Pinpoint the cell where the given text exists, returning its (X, Y) midpoint coordinate. 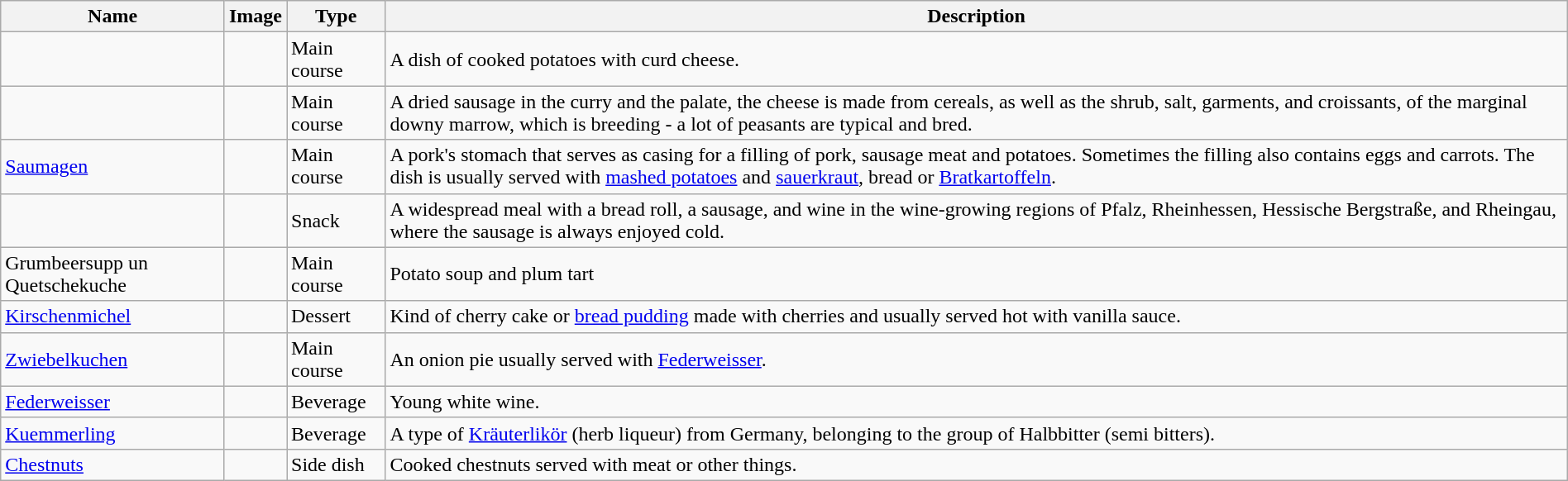
Kirschenmichel (112, 317)
A type of Kräuterlikör (herb liqueur) from Germany, belonging to the group of Halbbitter (semi bitters). (976, 433)
Young white wine. (976, 402)
An onion pie usually served with Federweisser. (976, 359)
Cooked chestnuts served with meat or other things. (976, 464)
A dish of cooked potatoes with curd cheese. (976, 60)
Kind of cherry cake or bread pudding made with cherries and usually served hot with vanilla sauce. (976, 317)
Name (112, 17)
Image (255, 17)
Grumbeersupp un Quetschekuche (112, 274)
Potato soup and plum tart (976, 274)
Federweisser (112, 402)
Chestnuts (112, 464)
Type (336, 17)
Saumagen (112, 167)
Snack (336, 220)
Zwiebelkuchen (112, 359)
Dessert (336, 317)
Side dish (336, 464)
Description (976, 17)
Kuemmerling (112, 433)
